Search for the cell housing the specified text and yield its [x, y] center coordinate. 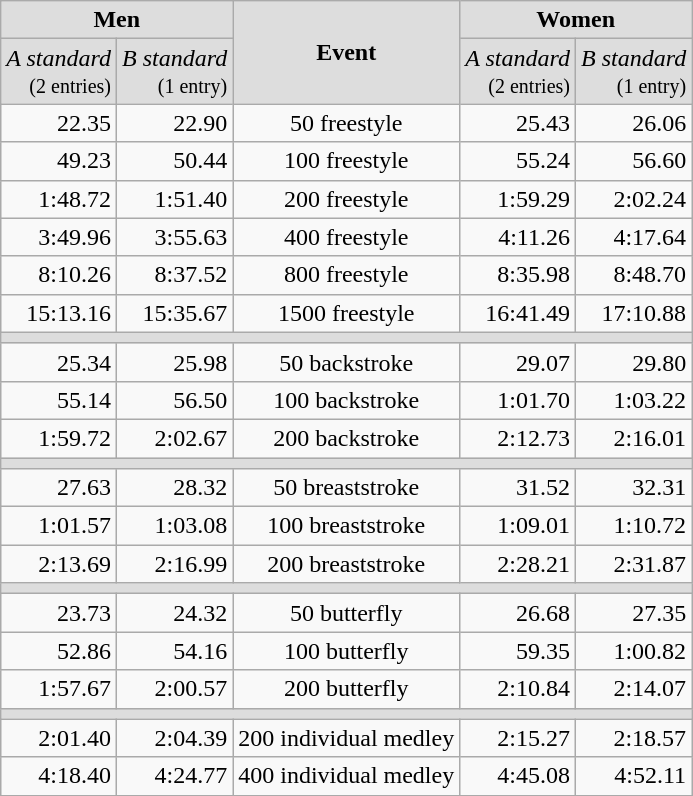
50 freestyle [346, 123]
1:59.29 [518, 199]
Event [346, 52]
26.06 [633, 123]
52.86 [59, 651]
27.35 [633, 613]
1:03.22 [633, 400]
800 freestyle [346, 275]
31.52 [518, 488]
25.98 [175, 362]
28.32 [175, 488]
59.35 [518, 651]
49.23 [59, 161]
2:28.21 [518, 564]
56.50 [175, 400]
32.31 [633, 488]
200 individual medley [346, 738]
17:10.88 [633, 313]
Men [117, 20]
1500 freestyle [346, 313]
4:18.40 [59, 776]
55.24 [518, 161]
8:35.98 [518, 275]
25.43 [518, 123]
100 breaststroke [346, 526]
4:45.08 [518, 776]
23.73 [59, 613]
400 freestyle [346, 237]
100 backstroke [346, 400]
2:13.69 [59, 564]
1:00.82 [633, 651]
50 butterfly [346, 613]
2:31.87 [633, 564]
200 breaststroke [346, 564]
8:37.52 [175, 275]
1:03.08 [175, 526]
16:41.49 [518, 313]
3:55.63 [175, 237]
400 individual medley [346, 776]
2:04.39 [175, 738]
3:49.96 [59, 237]
15:35.67 [175, 313]
2:01.40 [59, 738]
1:59.72 [59, 438]
Women [576, 20]
1:01.57 [59, 526]
29.80 [633, 362]
55.14 [59, 400]
29.07 [518, 362]
2:16.01 [633, 438]
50 backstroke [346, 362]
15:13.16 [59, 313]
1:09.01 [518, 526]
2:00.57 [175, 689]
2:02.67 [175, 438]
2:15.27 [518, 738]
200 butterfly [346, 689]
54.16 [175, 651]
56.60 [633, 161]
4:52.11 [633, 776]
25.34 [59, 362]
2:10.84 [518, 689]
22.35 [59, 123]
2:12.73 [518, 438]
24.32 [175, 613]
50.44 [175, 161]
2:18.57 [633, 738]
27.63 [59, 488]
200 backstroke [346, 438]
200 freestyle [346, 199]
1:10.72 [633, 526]
8:10.26 [59, 275]
1:51.40 [175, 199]
50 breaststroke [346, 488]
100 freestyle [346, 161]
100 butterfly [346, 651]
2:14.07 [633, 689]
2:16.99 [175, 564]
4:24.77 [175, 776]
1:48.72 [59, 199]
22.90 [175, 123]
1:57.67 [59, 689]
4:17.64 [633, 237]
4:11.26 [518, 237]
1:01.70 [518, 400]
26.68 [518, 613]
2:02.24 [633, 199]
8:48.70 [633, 275]
